Pinpoint the cell where the given text exists, returning its (x, y) midpoint coordinate. 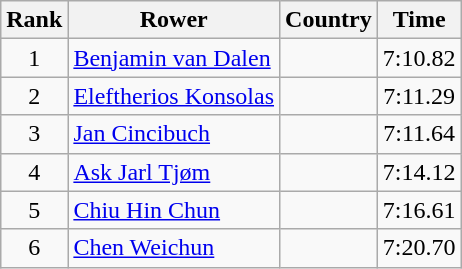
Benjamin van Dalen (174, 58)
Eleftherios Konsolas (174, 96)
7:10.82 (419, 58)
7:11.29 (419, 96)
Ask Jarl Tjøm (174, 172)
Country (329, 20)
5 (34, 210)
Jan Cincibuch (174, 134)
Rower (174, 20)
6 (34, 248)
Rank (34, 20)
7:16.61 (419, 210)
7:11.64 (419, 134)
2 (34, 96)
4 (34, 172)
Chiu Hin Chun (174, 210)
7:14.12 (419, 172)
1 (34, 58)
7:20.70 (419, 248)
Time (419, 20)
3 (34, 134)
Chen Weichun (174, 248)
